Scan for the cell matching the given text and deliver its [X, Y] coordinate at center. 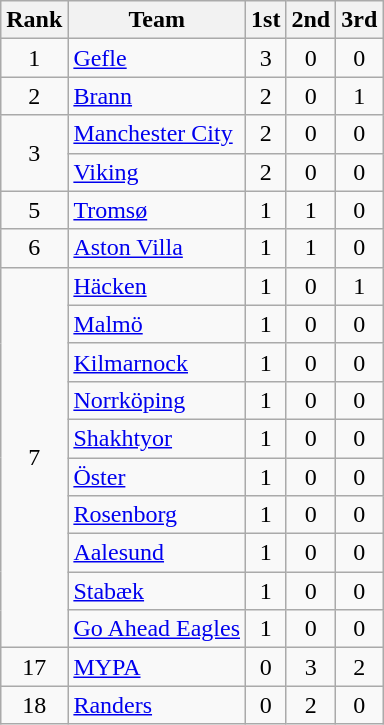
Öster [157, 477]
Rosenborg [157, 515]
Team [157, 20]
Aston Villa [157, 248]
Rank [34, 20]
Stabæk [157, 591]
Go Ahead Eagles [157, 629]
Viking [157, 172]
Kilmarnock [157, 362]
2nd [311, 20]
1st [266, 20]
17 [34, 667]
6 [34, 248]
Manchester City [157, 134]
18 [34, 705]
5 [34, 210]
Malmö [157, 324]
Häcken [157, 286]
3rd [360, 20]
7 [34, 458]
Randers [157, 705]
Tromsø [157, 210]
Norrköping [157, 400]
MYPA [157, 667]
Aalesund [157, 553]
Brann [157, 96]
Shakhtyor [157, 438]
Gefle [157, 58]
